Identify which cell holds the provided text, then report its [X, Y] central coordinate. 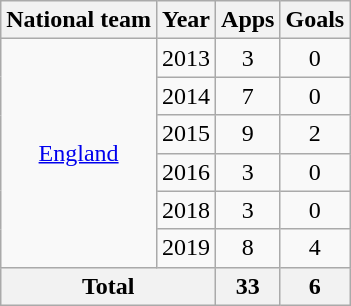
8 [248, 248]
2016 [186, 172]
2014 [186, 96]
4 [315, 248]
2013 [186, 58]
2 [315, 134]
2018 [186, 210]
England [79, 153]
6 [315, 286]
Apps [248, 20]
7 [248, 96]
9 [248, 134]
National team [79, 20]
Goals [315, 20]
33 [248, 286]
Total [108, 286]
2015 [186, 134]
2019 [186, 248]
Year [186, 20]
